Return (X, Y) of the center of cell containing provided text 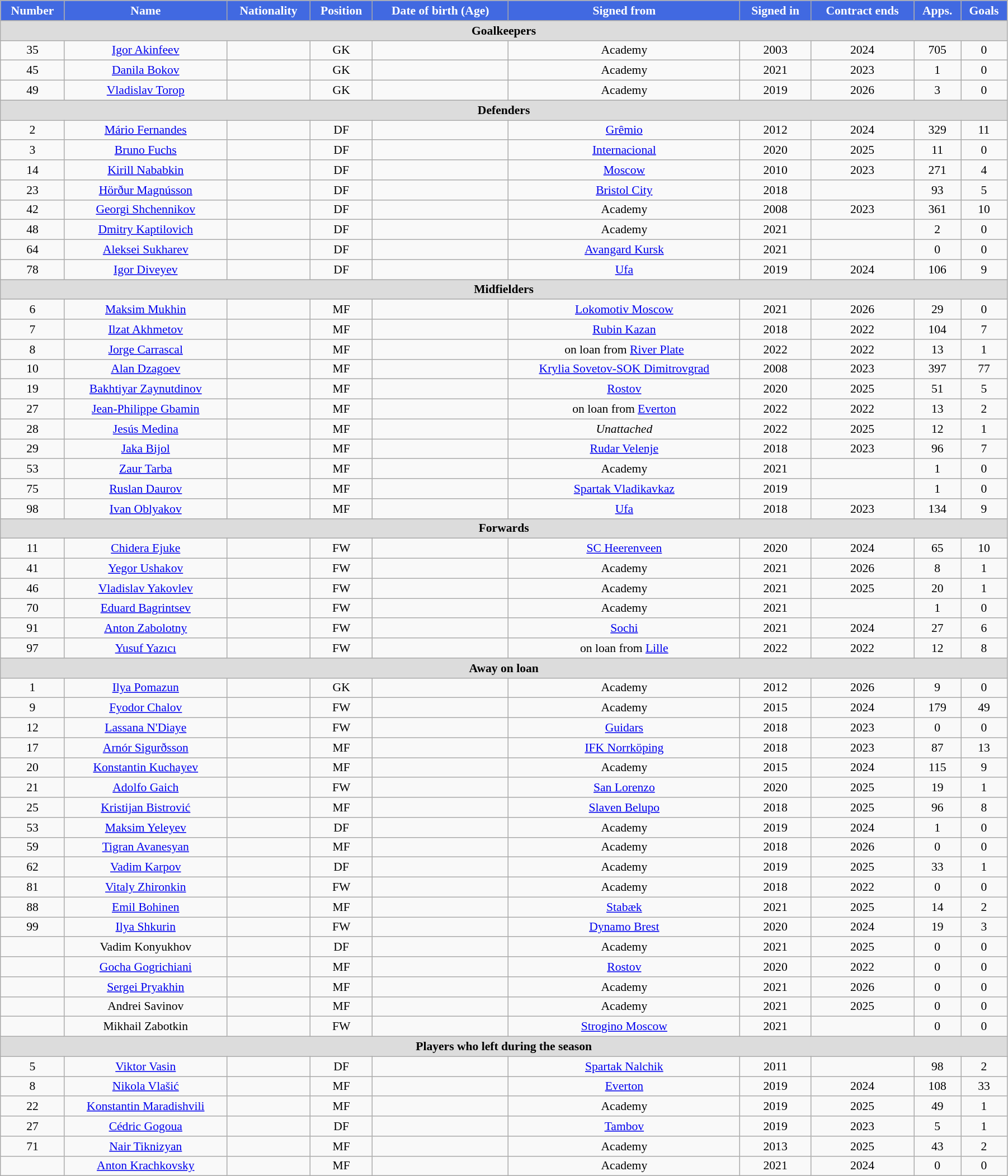
Zaur Tarba (145, 469)
17 (32, 748)
46 (32, 588)
on loan from Everton (624, 409)
Goals (985, 11)
Maksim Mukhin (145, 310)
Gocha Gogrichiani (145, 967)
2010 (775, 170)
Anton Zabolotny (145, 629)
106 (938, 270)
64 (32, 250)
78 (32, 270)
Ilzat Akhmetov (145, 329)
Anton Krachkovsky (145, 1166)
397 (938, 369)
Yegor Ushakov (145, 569)
Nikola Vlašić (145, 1087)
28 (32, 429)
San Lorenzo (624, 788)
21 (32, 788)
Igor Diveyev (145, 270)
Adolfo Gaich (145, 788)
35 (32, 50)
Tambov (624, 1126)
SC Heerenveen (624, 549)
Spartak Nalchik (624, 1066)
Jaka Bijol (145, 449)
Viktor Vasin (145, 1066)
Name (145, 11)
93 (938, 190)
Signed in (775, 11)
Krylia Sovetov-SOK Dimitrovgrad (624, 369)
42 (32, 210)
115 (938, 768)
65 (938, 549)
25 (32, 807)
Cédric Gogoua (145, 1126)
Grêmio (624, 130)
22 (32, 1107)
Sochi (624, 629)
Number (32, 11)
Avangard Kursk (624, 250)
Contract ends (863, 11)
Signed from (624, 11)
Jorge Carrascal (145, 350)
Ivan Oblyakov (145, 509)
Lassana N'Diaye (145, 728)
Yusuf Yazıcı (145, 648)
Stabæk (624, 907)
48 (32, 230)
87 (938, 748)
Konstantin Kuchayev (145, 768)
51 (938, 389)
Position (341, 11)
Defenders (504, 110)
Mário Fernandes (145, 130)
71 (32, 1146)
Jesús Medina (145, 429)
Ruslan Daurov (145, 489)
Sergei Pryakhin (145, 987)
Moscow (624, 170)
Rudar Velenje (624, 449)
on loan from Lille (624, 648)
91 (32, 629)
Maksim Yeleyev (145, 828)
Aleksei Sukharev (145, 250)
Guidars (624, 728)
on loan from River Plate (624, 350)
104 (938, 329)
99 (32, 927)
59 (32, 847)
Emil Bohinen (145, 907)
Ilya Pomazun (145, 688)
81 (32, 887)
Everton (624, 1087)
Bakhtiyar Zaynutdinov (145, 389)
329 (938, 130)
705 (938, 50)
Andrei Savinov (145, 1007)
Eduard Bagrintsev (145, 608)
179 (938, 708)
Lokomotiv Moscow (624, 310)
Vladislav Torop (145, 91)
4 (985, 170)
Ilya Shkurin (145, 927)
2011 (775, 1066)
Strogino Moscow (624, 1027)
75 (32, 489)
Forwards (504, 528)
Kirill Nababkin (145, 170)
Fyodor Chalov (145, 708)
Bristol City (624, 190)
Vadim Karpov (145, 867)
271 (938, 170)
361 (938, 210)
Tigran Avanesyan (145, 847)
41 (32, 569)
Nair Tiknizyan (145, 1146)
Vitaly Zhironkin (145, 887)
Rubin Kazan (624, 329)
Jean-Philippe Gbamin (145, 409)
70 (32, 608)
134 (938, 509)
2013 (775, 1146)
Date of birth (Age) (441, 11)
2003 (775, 50)
Kristijan Bistrović (145, 807)
88 (32, 907)
Spartak Vladikavkaz (624, 489)
Arnór Sigurðsson (145, 748)
Nationality (269, 11)
Away on loan (504, 668)
Dynamo Brest (624, 927)
Alan Dzagoev (145, 369)
108 (938, 1087)
Konstantin Maradishvili (145, 1107)
Vadim Konyukhov (145, 947)
Unattached (624, 429)
Midfielders (504, 290)
Bruno Fuchs (145, 150)
Chidera Ejuke (145, 549)
Igor Akinfeev (145, 50)
Apps. (938, 11)
Georgi Shchennikov (145, 210)
Slaven Belupo (624, 807)
77 (985, 369)
Vladislav Yakovlev (145, 588)
Mikhail Zabotkin (145, 1027)
Players who left during the season (504, 1047)
IFK Norrköping (624, 748)
Danila Bokov (145, 70)
45 (32, 70)
43 (938, 1146)
Hörður Magnússon (145, 190)
Goalkeepers (504, 31)
62 (32, 867)
97 (32, 648)
Dmitry Kaptilovich (145, 230)
Internacional (624, 150)
23 (32, 190)
